Search for the cell housing the specified text and yield its (X, Y) center coordinate. 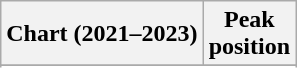
Chart (2021–2023) (102, 34)
Peakposition (249, 34)
